From the cell containing the given text, extract its center point as [x, y] coordinate. 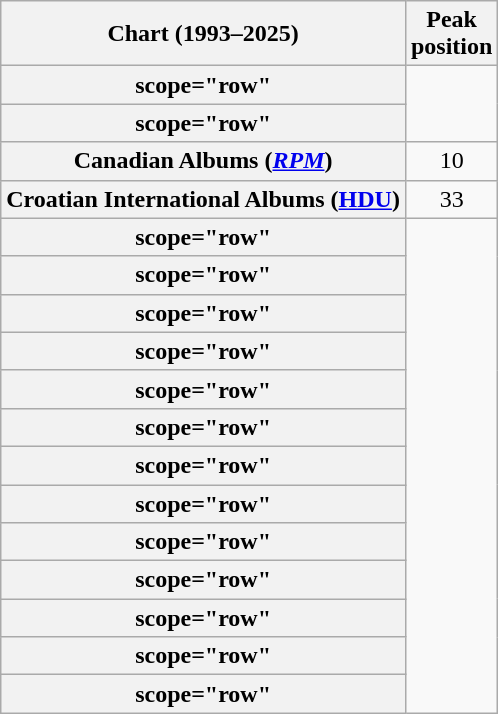
Canadian Albums (RPM) [204, 161]
Chart (1993–2025) [204, 34]
Croatian International Albums (HDU) [204, 199]
10 [451, 161]
Peakposition [451, 34]
33 [451, 199]
